Pinpoint the cell where the given text exists, returning its [x, y] midpoint coordinate. 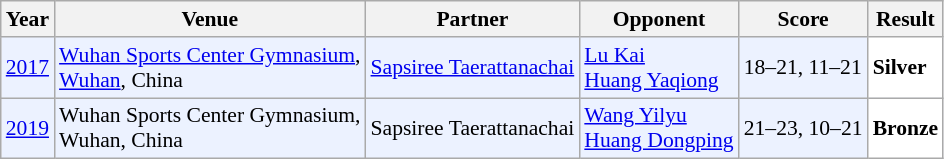
Bronze [906, 128]
21–23, 10–21 [804, 128]
Result [906, 19]
2017 [28, 68]
Partner [473, 19]
2019 [28, 128]
18–21, 11–21 [804, 68]
Year [28, 19]
Silver [906, 68]
Score [804, 19]
Opponent [658, 19]
Lu Kai Huang Yaqiong [658, 68]
Wang Yilyu Huang Dongping [658, 128]
Venue [210, 19]
